Identify which cell holds the provided text, then report its (x, y) central coordinate. 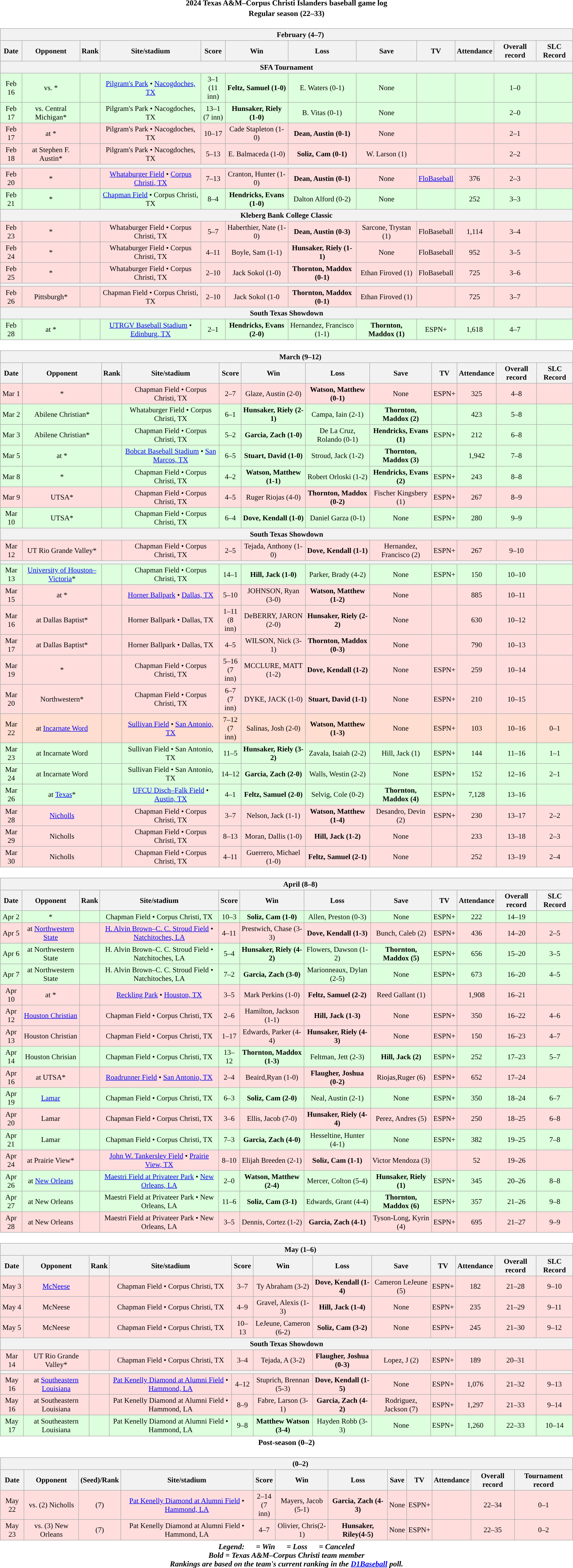
Prestwich, Chase (3-3) (272, 933)
16–21 (516, 995)
May 3 (12, 1286)
Hayden Robb (3-3) (342, 1425)
Soliz, Cam (1-0) (272, 917)
1–1 (555, 754)
18–25 (516, 1119)
52 (476, 1160)
5–2 (230, 435)
Glaze, Austin (2-0) (273, 394)
885 (477, 595)
4–12 (242, 1385)
656 (476, 954)
SFA Tournament (286, 67)
De La Cruz, Rolando (0-1) (338, 435)
189 (475, 1360)
Pittsburgh* (51, 297)
259 (477, 670)
Mercer, Colton (5-4) (337, 1181)
245 (475, 1328)
Apr 12 (11, 1016)
4–6 (555, 1016)
John W. Tankersley Field • Prairie View, TX (159, 1160)
14–1 (230, 575)
Roadrunner Field • San Antonio, TX (159, 1078)
10–10 (517, 575)
1,908 (476, 995)
16–22 (516, 1016)
Dove, Kendall (1-5) (342, 1385)
Feltz, Samuel (2-2) (337, 995)
B. Vitas (0-1) (322, 113)
Soliz, Cam (0-1) (322, 154)
Watson, Matthew (0-1) (338, 394)
8–13 (230, 836)
1–17 (229, 1036)
21–28 (515, 1286)
6–3 (229, 1098)
Watson, Matthew (1-4) (338, 815)
Garcia, Zach (4-2) (342, 1405)
1–0 (515, 88)
10–16 (517, 728)
Zavala, Isaiah (2-2) (338, 754)
Robert Orloski (1-2) (338, 476)
9–14 (554, 1405)
Dove, Kendall (1-3) (337, 933)
at Stephen F. Austin* (51, 154)
7–13 (213, 178)
17–24 (516, 1078)
at Texas* (62, 795)
17–23 (516, 1057)
Mar 14 (12, 1360)
182 (475, 1286)
Hunsaker, Riely (2-2) (338, 620)
22–34 (492, 1505)
1,297 (475, 1405)
243 (477, 476)
7–3 (229, 1139)
9–11 (554, 1307)
6–7(7 inn) (230, 699)
Garcia, Zach (4-0) (272, 1139)
Mar 5 (12, 456)
LeJeune, Cameron (6-2) (283, 1328)
Hunsaker, Riely (1) (401, 1181)
W. Larson (1) (387, 154)
11–5 (230, 754)
Thornton, Maddox (0-2) (338, 497)
Feb 28 (11, 329)
Apr 2 (11, 917)
15–20 (516, 954)
103 (477, 728)
Feb 21 (11, 199)
Desandro, Devin (2) (401, 815)
3–1(11 inn) (213, 88)
233 (477, 836)
Mar 24 (12, 774)
Apr 16 (11, 1078)
Apr 6 (11, 954)
May (1–6) (286, 1249)
16–23 (516, 1036)
Houston Chrisian (51, 1057)
Hunsaker, Riely (4-2) (272, 954)
21–33 (515, 1405)
Apr 21 (11, 1139)
Ellis, Jacob (7-0) (272, 1119)
University of Houston–Victoria* (62, 575)
Hill, Jack (1-3) (337, 1016)
20–26 (516, 1181)
144 (477, 754)
Feb 16 (11, 88)
Boyle, Sam (1-1) (257, 252)
210 (477, 699)
Hamilton, Jackson (1-1) (272, 1016)
Mar 2 (12, 414)
Rodriguez, Jackson (7) (401, 1405)
Watson, Matthew (1-1) (273, 476)
Neal, Austin (2-1) (337, 1098)
Elijah Breeden (2-1) (272, 1160)
(Seed)/Rank (100, 1480)
Dalton Alford (0-2) (322, 199)
10–12 (517, 620)
Kleberg Bank College Classic (286, 215)
Feltz, Samuel (2-1) (338, 857)
March (9–12) (286, 357)
Walls, Westin (2-2) (338, 774)
0–2 (544, 1530)
Selvig, Cole (0-2) (338, 795)
13–1(7 inn) (213, 113)
Hendricks, Evans (1) (401, 435)
Sarcone, Trystan (1) (387, 231)
222 (476, 917)
Garcia, Zach (1-0) (273, 435)
2–6 (229, 1016)
Garcia, Zach (3-0) (272, 974)
Thornton, Maddox (1-3) (272, 1057)
Feb 26 (11, 297)
5–4 (229, 954)
Stroud, Jack (1-2) (338, 456)
21–29 (515, 1307)
Flaugher, Joshua (0-3) (342, 1360)
Garcia, Zach (4-1) (337, 1222)
Mar 8 (12, 476)
Hunsaker, Riley(4-5) (358, 1530)
Salinas, Josh (2-0) (273, 728)
345 (476, 1181)
Hunsaker, Riely (4-3) (337, 1036)
Apr 13 (11, 1036)
Apr 28 (11, 1222)
Mar 30 (12, 857)
Apr 10 (11, 995)
Hesseltine, Hunter (4-1) (337, 1139)
652 (476, 1078)
Gravel, Alexis (1-3) (283, 1307)
Feb 23 (11, 231)
10–17 (213, 134)
E. Balmaceda (1-0) (257, 154)
13–19 (517, 857)
UTRGV Baseball Stadium • Edinburg, TX (151, 329)
10–11 (517, 595)
Thornton, Maddox (1) (387, 329)
Mark Perkins (1-0) (272, 995)
Soliz, Cam (3-1) (272, 1201)
Hunsaker, Riely (1-0) (257, 113)
9–12 (554, 1328)
Mar 9 (12, 497)
DYKE, JACK (1-0) (273, 699)
Apr 27 (11, 1201)
18–24 (516, 1098)
Tejada, A (3-2) (283, 1360)
5–8 (517, 414)
212 (477, 435)
Feb 20 (11, 178)
Moran, Dallis (1-0) (273, 836)
WILSON, Nick (3-1) (273, 645)
Hill, Jack (1-4) (342, 1307)
Hill, Jack (1-0) (273, 575)
673 (476, 974)
Flaugher, Joshua (0-2) (337, 1078)
May 4 (12, 1307)
Mar 15 (12, 595)
Soliz, Cam (2-0) (272, 1098)
695 (476, 1222)
Hendricks, Evans (1-0) (257, 199)
19–26 (516, 1160)
Mar 26 (12, 795)
May 5 (12, 1328)
E. Waters (0-1) (322, 88)
vs. * (51, 88)
Feltz, Samuel (2-0) (273, 795)
Hill, Jack (2) (401, 1057)
9–13 (554, 1385)
436 (476, 933)
2–14(7 inn) (264, 1505)
Mar 19 (12, 670)
Jack Sokol (1-0 (257, 297)
21–32 (515, 1385)
Victor Mendoza (3) (401, 1160)
7–12(7 inn) (230, 728)
14–20 (516, 933)
Mar 17 (12, 645)
20–31 (515, 1360)
Apr 24 (11, 1160)
Hunsaker, Riely (2-1) (273, 414)
February (4–7) (286, 35)
Thornton, Maddox (6) (401, 1201)
3–3 (515, 199)
Feltz, Samuel (1-0) (257, 88)
Thornton, Maddox (3) (401, 456)
Watson, Matthew (1-3) (338, 728)
Reckling Park • Houston, TX (159, 995)
Thornton, Maddox (0-3) (338, 645)
Haberthier, Nate (1-0) (257, 231)
235 (475, 1307)
Lopez, J (2) (401, 1360)
952 (475, 252)
423 (477, 414)
vs. (2) Nicholls (51, 1505)
Apr 26 (11, 1181)
Northwestern* (62, 699)
Tyson-Long, Kyrin (4) (401, 1222)
790 (477, 645)
Edwards, Grant (4-4) (337, 1201)
382 (476, 1139)
13–18 (517, 836)
April (8–8) (286, 884)
Mar 28 (12, 815)
Feb 18 (11, 154)
280 (477, 518)
Dove, Kendall (1-4) (342, 1286)
6–4 (230, 518)
4–1 (230, 795)
Hunsaker, Riely (1-1) (322, 252)
Dean, Austin (0-3) (322, 231)
Parker, Brady (4-2) (338, 575)
13–16 (517, 795)
Flowers, Dawson (1-2) (337, 954)
152 (477, 774)
4–2 (230, 476)
Mar 13 (12, 575)
Mayers, Jacob (5-1) (302, 1505)
Allen, Preston (0-3) (337, 917)
Bunch, Caleb (2) (401, 933)
5–10 (230, 595)
21–30 (515, 1328)
Mar 22 (12, 728)
Mar 10 (12, 518)
6–1 (230, 414)
Hernandez, Francisco (2) (401, 550)
Feb 25 (11, 273)
Mar 23 (12, 754)
Dove, Kendall (1-0) (273, 518)
Mar 20 (12, 699)
Dennis, Cortez (1-2) (272, 1222)
Hunsaker, Riely (4-4) (337, 1119)
Hernandez, Francisco (1-1) (322, 329)
at Prairie View* (51, 1160)
Hendricks, Evans (2) (401, 476)
1,076 (475, 1385)
14–12 (230, 774)
May 23 (12, 1530)
8–4 (213, 199)
Mar 1 (12, 394)
Riojas,Ruger (6) (401, 1078)
6–5 (230, 456)
vs. (3) New Orleans (51, 1530)
1,942 (477, 456)
Tournament record (544, 1480)
250 (476, 1119)
1,114 (475, 231)
Matthew Watson (3-4) (283, 1425)
Thornton, Maddox (5) (401, 954)
Fabre, Larson (3-1) (283, 1405)
Apr 5 (11, 933)
Olivier, Chris(2-1) (302, 1530)
Stuart, David (1-0) (273, 456)
MCCLURE, MATT (1-2) (273, 670)
10–15 (517, 699)
Bobcat Baseball Stadium • San Marcos, TX (170, 456)
Guerrero, Michael (1-0) (273, 857)
Hendricks, Evans (2-0) (257, 329)
Beaird,Ryan (1-0) (272, 1078)
Thornton, Maddox (4) (401, 795)
Marionneaux, Dylan (2-5) (337, 974)
5–13 (213, 154)
Hill, Jack (1-2) (338, 836)
10–3 (229, 917)
UFCU Disch–Falk Field • Austin, TX (170, 795)
16–20 (516, 974)
11–6 (229, 1201)
325 (477, 394)
Fischer Kingsbery (1) (401, 497)
8–10 (229, 1160)
Apr 14 (11, 1057)
1,260 (475, 1425)
4–9 (242, 1307)
Dove, Kendall (1-1) (338, 550)
Mar 16 (12, 620)
Soliz, Cam (3-2) (342, 1328)
Feltman, Jett (2-3) (337, 1057)
Tejada, Anthony (1-0) (273, 550)
19–25 (516, 1139)
Mar 12 (12, 550)
Garcia, Zach (4-3) (358, 1505)
Hill, Jack (1) (401, 754)
7,128 (477, 795)
230 (477, 815)
12–16 (517, 774)
Stuart, David (1-1) (338, 699)
Hunsaker, Riely (3-2) (273, 754)
Stuprich, Brennan (5-3) (283, 1385)
13–12 (229, 1057)
Mar 29 (12, 836)
Nelson, Jack (1-1) (273, 815)
1–11(8 inn) (230, 620)
May 22 (12, 1505)
Apr 20 (11, 1119)
at UTSA* (51, 1078)
Jack Sokol (1-0) (257, 273)
Thornton, Maddox (2) (401, 414)
5–16(7 inn) (230, 670)
2–7 (230, 394)
Ty Abraham (3-2) (283, 1286)
376 (475, 178)
Campa, Iain (2-1) (338, 414)
Cameron LeJeune (5) (401, 1286)
Cranton, Hunter (1-0) (257, 178)
JOHNSON, Ryan (3-0) (273, 595)
4–8 (517, 394)
7–2 (229, 974)
22–35 (492, 1530)
(0–2) (286, 1463)
Reed Gallant (1) (401, 995)
357 (476, 1201)
vs. Central Michigan* (51, 113)
21–27 (516, 1222)
21–26 (516, 1201)
Watson, Matthew (1-2) (338, 595)
DeBERRY, JARON (2-0) (273, 620)
Feb 24 (11, 252)
Perez, Andres (5) (401, 1119)
14–19 (516, 917)
Garcia, Zach (2-0) (273, 774)
Daniel Garza (0-1) (338, 518)
Apr 19 (11, 1098)
11–16 (517, 754)
Soliz, Cam (1-1) (337, 1160)
Apr 7 (11, 974)
Dove, Kendall (1-2) (338, 670)
Ruger Riojas (4-0) (273, 497)
May 17 (12, 1425)
Mar 3 (12, 435)
22–33 (515, 1425)
630 (477, 620)
Edwards, Parker (4-4) (272, 1036)
Watson, Matthew (2-4) (272, 1181)
Cade Stapleton (1-0) (257, 134)
1,618 (475, 329)
13–17 (517, 815)
6–7 (555, 1098)
